From the cell containing the given text, extract its center point as (x, y) coordinate. 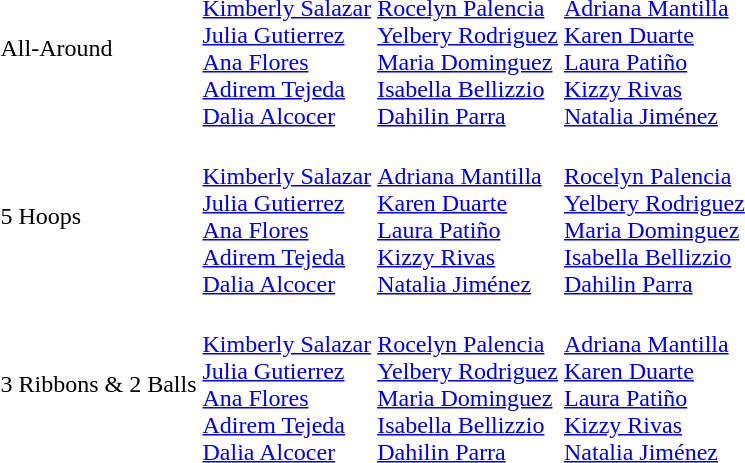
Adriana MantillaKaren DuarteLaura PatiñoKizzy RivasNatalia Jiménez (468, 216)
Kimberly SalazarJulia GutierrezAna FloresAdirem TejedaDalia Alcocer (287, 216)
